Determine the (x, y) coordinate at the center of the cell enclosing the given text.  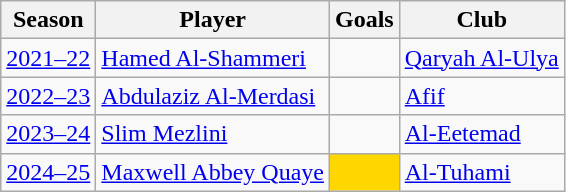
Hamed Al-Shammeri (213, 58)
Club (482, 20)
Player (213, 20)
Season (48, 20)
2023–24 (48, 134)
Goals (364, 20)
Qaryah Al-Ulya (482, 58)
Abdulaziz Al-Merdasi (213, 96)
Al-Tuhami (482, 172)
Maxwell Abbey Quaye (213, 172)
2022–23 (48, 96)
2021–22 (48, 58)
2024–25 (48, 172)
Slim Mezlini (213, 134)
Afif (482, 96)
Al-Eetemad (482, 134)
